Locate the cell with the specified text and output its (X, Y) center coordinate. 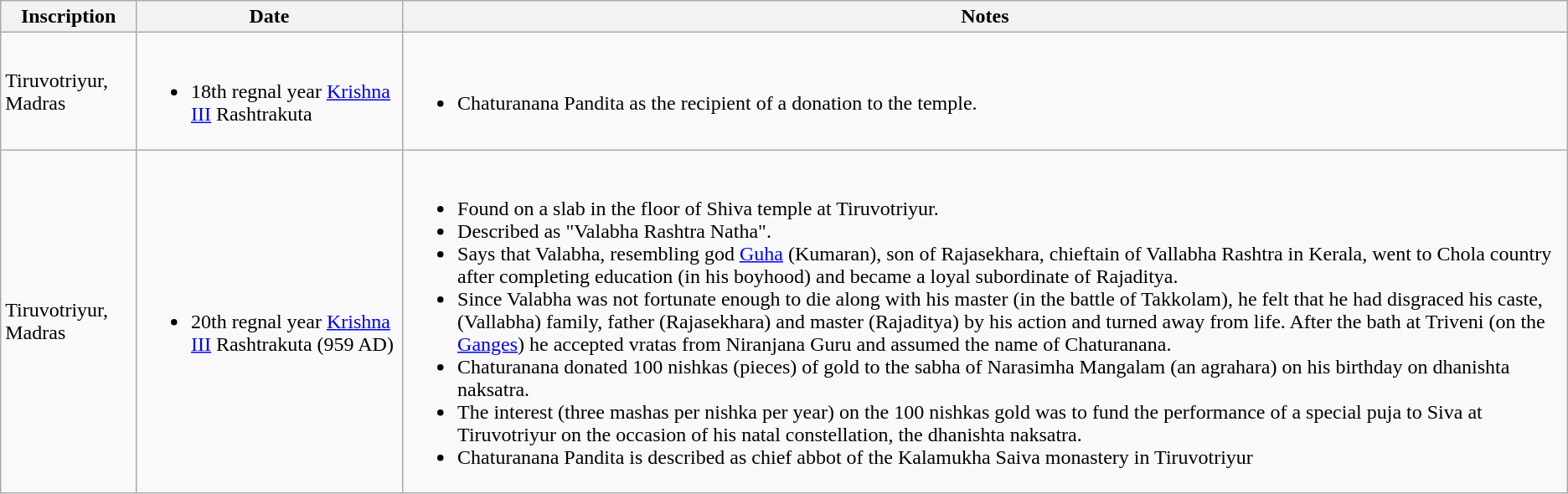
Notes (985, 17)
20th regnal year Krishna III Rashtrakuta (959 AD) (269, 322)
18th regnal year Krishna III Rashtrakuta (269, 91)
Date (269, 17)
Chaturanana Pandita as the recipient of a donation to the temple. (985, 91)
Inscription (69, 17)
